Provide the (X, Y) coordinate of the cell's center where the given text is located.  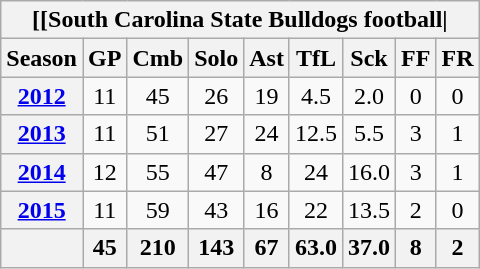
Sck (368, 58)
63.0 (316, 248)
16 (267, 210)
59 (158, 210)
67 (267, 248)
FF (416, 58)
Ast (267, 58)
13.5 (368, 210)
37.0 (368, 248)
12.5 (316, 134)
2012 (42, 96)
27 (216, 134)
16.0 (368, 172)
43 (216, 210)
FR (458, 58)
2015 (42, 210)
2013 (42, 134)
4.5 (316, 96)
47 (216, 172)
19 (267, 96)
2.0 (368, 96)
210 (158, 248)
2014 (42, 172)
51 (158, 134)
12 (104, 172)
22 (316, 210)
[[South Carolina State Bulldogs football| (240, 20)
TfL (316, 58)
55 (158, 172)
Solo (216, 58)
26 (216, 96)
Season (42, 58)
Cmb (158, 58)
5.5 (368, 134)
143 (216, 248)
GP (104, 58)
